Return [x, y] of the center of cell containing provided text 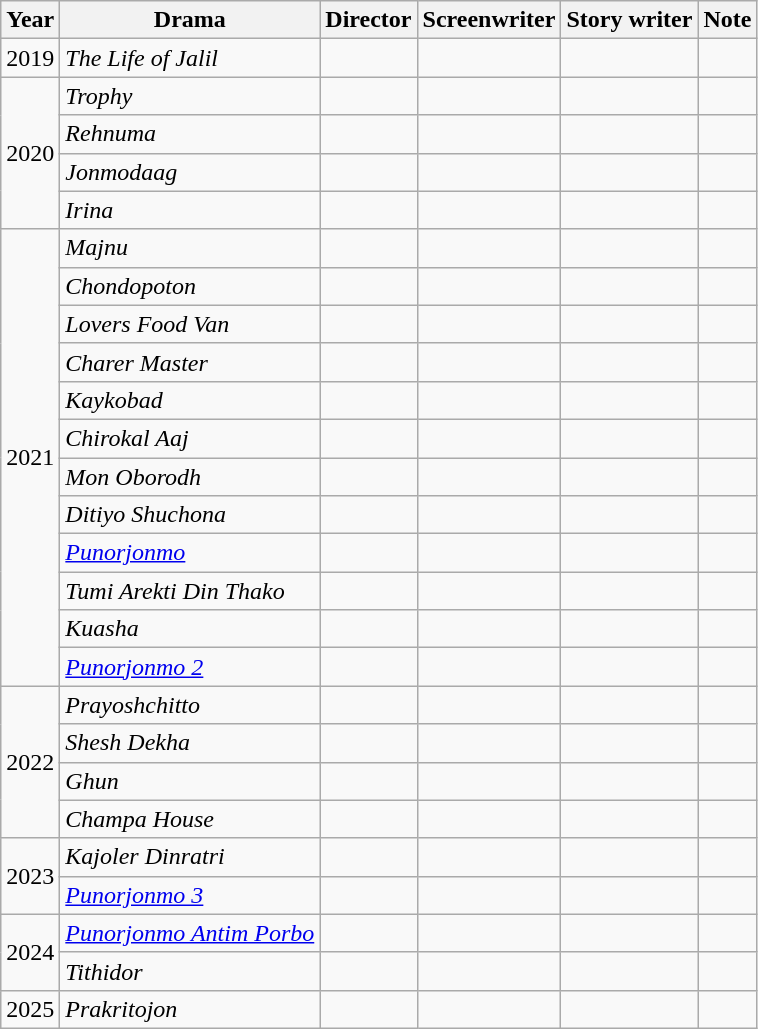
Prayoshchitto [190, 705]
2019 [30, 58]
Trophy [190, 96]
Kajoler Dinratri [190, 857]
2020 [30, 153]
Punorjonmo [190, 553]
Director [368, 20]
2023 [30, 876]
The Life of Jalil [190, 58]
Champa House [190, 819]
Majnu [190, 248]
Ditiyo Shuchona [190, 515]
Tumi Arekti Din Thako [190, 591]
Ghun [190, 781]
Irina [190, 210]
Story writer [630, 20]
Year [30, 20]
Shesh Dekha [190, 743]
Punorjonmo 2 [190, 667]
Punorjonmo 3 [190, 895]
Chirokal Aaj [190, 438]
Jonmodaag [190, 172]
Punorjonmo Antim Porbo [190, 933]
Kaykobad [190, 400]
2021 [30, 458]
Rehnuma [190, 134]
Charer Master [190, 362]
Drama [190, 20]
Note [728, 20]
Kuasha [190, 629]
Tithidor [190, 971]
Screenwriter [489, 20]
Chondopoton [190, 286]
Mon Oborodh [190, 477]
Lovers Food Van [190, 324]
2025 [30, 1009]
2022 [30, 762]
Prakritojon [190, 1009]
2024 [30, 952]
